Extract the (x, y) coordinate from the center of the cell holding the provided text.  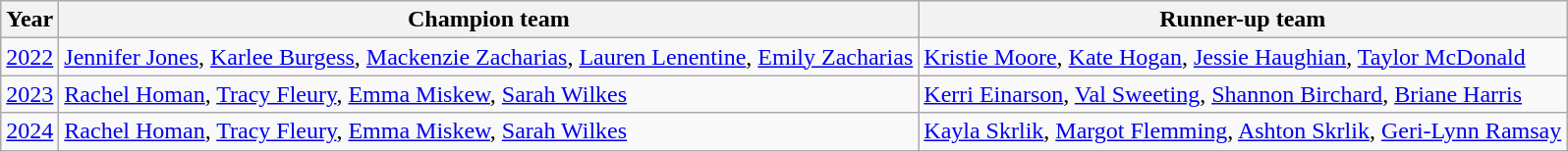
Year (29, 20)
2023 (29, 94)
Champion team (489, 20)
2024 (29, 131)
Runner-up team (1243, 20)
Kerri Einarson, Val Sweeting, Shannon Birchard, Briane Harris (1243, 94)
Kristie Moore, Kate Hogan, Jessie Haughian, Taylor McDonald (1243, 57)
2022 (29, 57)
Kayla Skrlik, Margot Flemming, Ashton Skrlik, Geri-Lynn Ramsay (1243, 131)
Jennifer Jones, Karlee Burgess, Mackenzie Zacharias, Lauren Lenentine, Emily Zacharias (489, 57)
